Locate the cell with the specified text and output its [x, y] center coordinate. 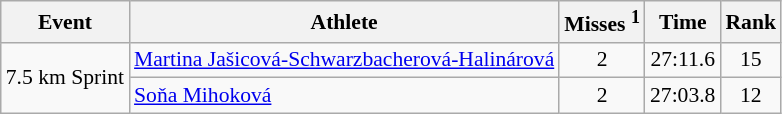
27:11.6 [682, 60]
27:03.8 [682, 96]
Martina Jašicová-Schwarzbacherová-Halinárová [344, 60]
12 [750, 96]
Misses 1 [602, 22]
Soňa Mihoková [344, 96]
Rank [750, 22]
Time [682, 22]
15 [750, 60]
7.5 km Sprint [65, 78]
Event [65, 22]
Athlete [344, 22]
